For the text-containing cell, return its midpoint in (X, Y) coordinate format. 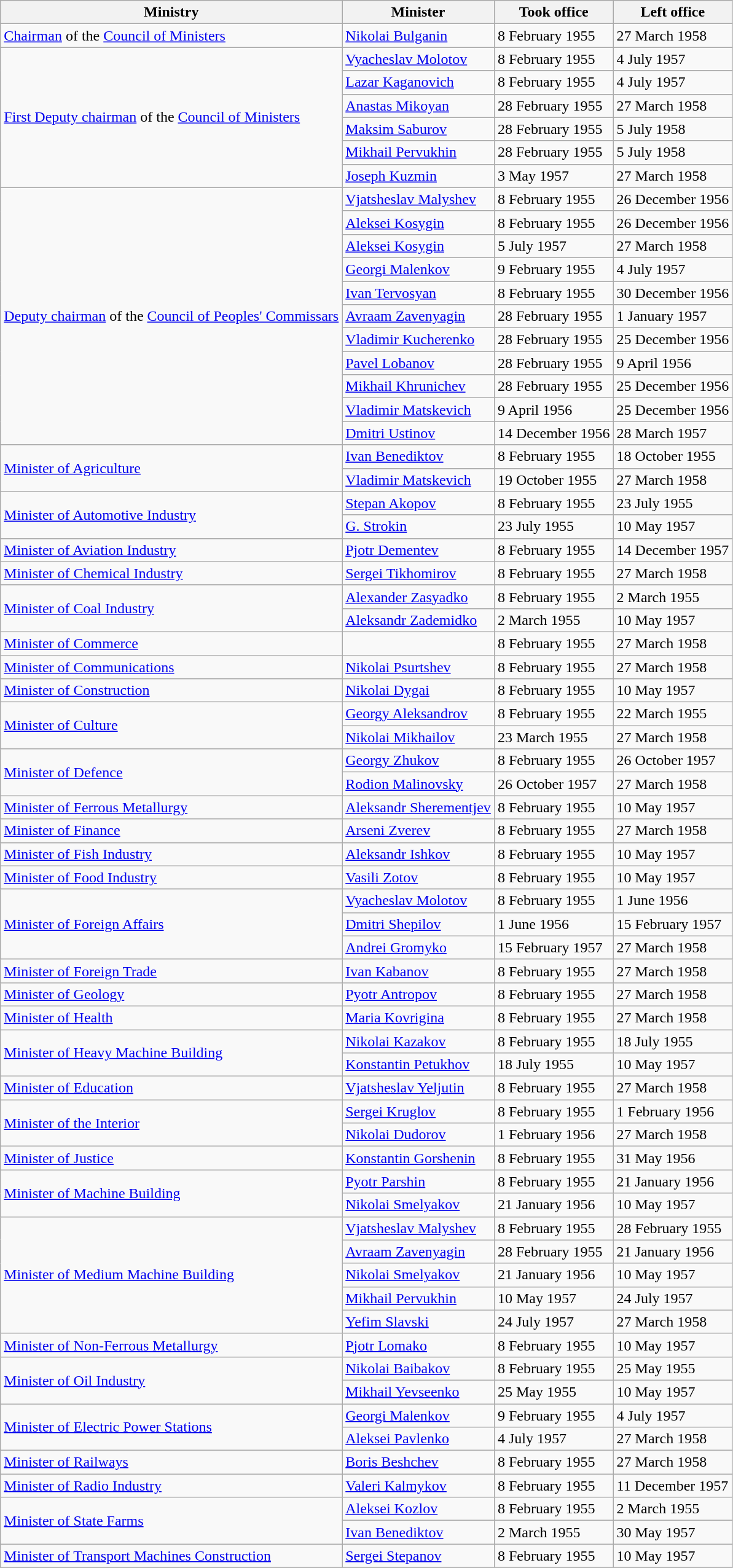
Deputy chairman of the Council of Peoples' Commissars (171, 316)
Minister of Oil Industry (171, 1380)
Nikolai Bulganin (418, 36)
Pjotr Dementev (418, 550)
28 March 1957 (673, 433)
Valeri Kalmykov (418, 1486)
30 December 1956 (673, 293)
11 December 1957 (673, 1486)
Nikolai Psurtshev (418, 667)
Minister of Electric Power Stations (171, 1427)
22 March 1955 (673, 714)
Took office (554, 12)
Arseni Zverev (418, 831)
Minister of Education (171, 1088)
Joseph Kuzmin (418, 176)
Minister of the Interior (171, 1123)
Minister (418, 12)
Minister of State Farms (171, 1521)
18 October 1955 (673, 457)
Minister of Health (171, 1017)
Minister of Foreign Trade (171, 971)
Nikolai Baibakov (418, 1368)
Anastas Mikoyan (418, 106)
Sergei Tikhomirov (418, 573)
Nikolai Dudorov (418, 1135)
Minister of Communications (171, 667)
Minister of Radio Industry (171, 1486)
Minister of Transport Machines Construction (171, 1556)
14 December 1957 (673, 550)
Minister of Medium Machine Building (171, 1275)
Konstantin Petukhov (418, 1065)
Georgy Aleksandrov (418, 714)
Minister of Defence (171, 772)
Minister of Heavy Machine Building (171, 1053)
Minister of Ferrous Metallurgy (171, 807)
19 October 1955 (554, 480)
G. Strokin (418, 527)
Dmitri Ustinov (418, 433)
31 May 1956 (673, 1158)
Minister of Commerce (171, 643)
Minister of Coal Industry (171, 608)
Minister of Foreign Affairs (171, 924)
Andrei Gromyko (418, 947)
Minister of Non-Ferrous Metallurgy (171, 1345)
Aleksandr Ishkov (418, 854)
Ivan Tervosyan (418, 293)
Aleksandr Sherementjev (418, 807)
Minister of Chemical Industry (171, 573)
1 January 1957 (673, 316)
Chairman of the Council of Ministers (171, 36)
Konstantin Gorshenin (418, 1158)
Minister of Culture (171, 726)
Nikolai Dygai (418, 691)
Mikhail Yevseenko (418, 1392)
First Deputy chairman of the Council of Ministers (171, 117)
Stepan Akopov (418, 503)
Left office (673, 12)
Minister of Railways (171, 1462)
Pyotr Antropov (418, 994)
Minister of Agriculture (171, 468)
Yefim Slavski (418, 1322)
Pjotr Lomako (418, 1345)
30 May 1957 (673, 1532)
Dmitri Shepilov (418, 924)
Minister of Geology (171, 994)
3 May 1957 (554, 176)
Minister of Finance (171, 831)
Georgy Zhukov (418, 761)
Vasili Zotov (418, 877)
Aleksandr Zademidko (418, 620)
Pyotr Parshin (418, 1182)
Nikolai Kazakov (418, 1041)
Minister of Food Industry (171, 877)
5 July 1957 (554, 246)
Maria Kovrigina (418, 1017)
Lazar Kaganovich (418, 82)
Minister of Automotive Industry (171, 515)
Mikhail Khrunichev (418, 386)
Nikolai Mikhailov (418, 737)
23 March 1955 (554, 737)
Ivan Kabanov (418, 971)
Vladimir Kucherenko (418, 340)
Minister of Construction (171, 691)
Alexander Zasyadko (418, 597)
Boris Beshchev (418, 1462)
Vjatsheslav Yeljutin (418, 1088)
Minister of Fish Industry (171, 854)
14 December 1956 (554, 433)
Aleksei Pavlenko (418, 1439)
Minister of Justice (171, 1158)
Minister of Aviation Industry (171, 550)
Maksim Saburov (418, 129)
Minister of Machine Building (171, 1193)
Pavel Lobanov (418, 363)
Rodion Malinovsky (418, 784)
Ministry (171, 12)
Aleksei Kozlov (418, 1509)
Sergei Stepanov (418, 1556)
Sergei Kruglov (418, 1111)
